Identify which cell holds the provided text, then report its [X, Y] central coordinate. 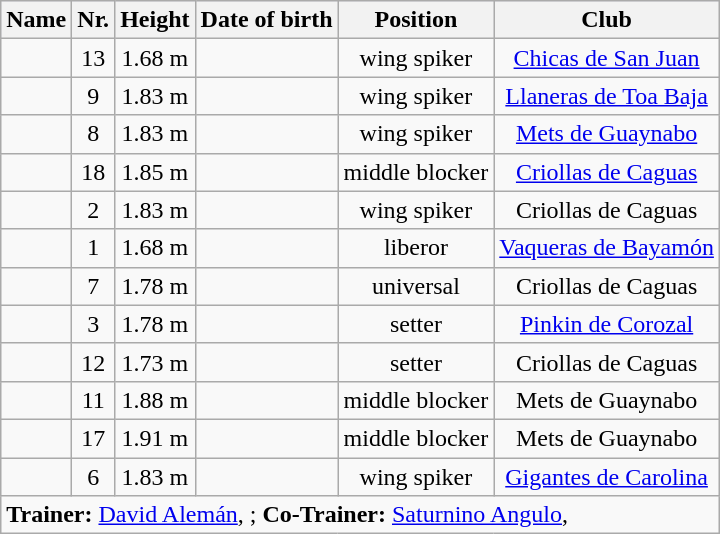
Gigantes de Carolina [607, 477]
1.91 m [155, 438]
12 [94, 362]
1.73 m [155, 362]
1.85 m [155, 172]
Name [36, 20]
11 [94, 400]
13 [94, 58]
Height [155, 20]
3 [94, 324]
7 [94, 286]
8 [94, 134]
Trainer: David Alemán, ; Co-Trainer: Saturnino Angulo, [360, 515]
Date of birth [266, 20]
liberor [416, 248]
9 [94, 96]
universal [416, 286]
Position [416, 20]
Vaqueras de Bayamón [607, 248]
Club [607, 20]
Llaneras de Toa Baja [607, 96]
1 [94, 248]
2 [94, 210]
Nr. [94, 20]
17 [94, 438]
Pinkin de Corozal [607, 324]
Chicas de San Juan [607, 58]
6 [94, 477]
18 [94, 172]
1.88 m [155, 400]
